For the text-containing cell, return its midpoint in (X, Y) coordinate format. 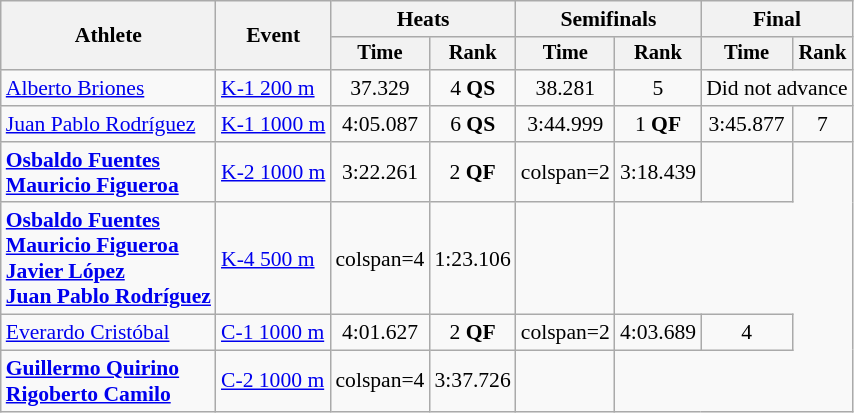
4:03.689 (658, 333)
Guillermo QuirinoRigoberto Camilo (108, 382)
C-2 1000 m (273, 382)
Event (273, 36)
K-4 500 m (273, 259)
Everardo Cristóbal (108, 333)
6 QS (472, 124)
4:01.627 (380, 333)
Final (777, 19)
K-2 1000 m (273, 172)
Osbaldo FuentesMauricio Figueroa (108, 172)
Heats (422, 19)
3:45.877 (746, 124)
3:37.726 (472, 382)
5 (658, 88)
Did not advance (777, 88)
4 (746, 333)
Semifinals (608, 19)
38.281 (566, 88)
7 (822, 124)
4 QS (472, 88)
Osbaldo FuentesMauricio FigueroaJavier LópezJuan Pablo Rodríguez (108, 259)
1 QF (658, 124)
3:44.999 (566, 124)
Alberto Briones (108, 88)
3:18.439 (658, 172)
1:23.106 (472, 259)
Athlete (108, 36)
3:22.261 (380, 172)
K-1 200 m (273, 88)
4:05.087 (380, 124)
K-1 1000 m (273, 124)
37.329 (380, 88)
Juan Pablo Rodríguez (108, 124)
C-1 1000 m (273, 333)
